Return the [X, Y] coordinate for the center point of the cell that contains the specified text.  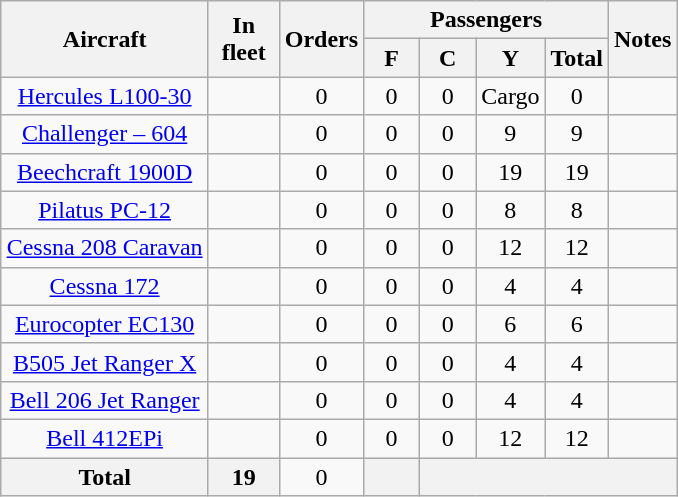
Hercules L100-30 [104, 96]
In fleet [244, 39]
Challenger – 604 [104, 134]
Notes [643, 39]
Cessna 172 [104, 286]
Beechcraft 1900D [104, 172]
Bell 206 Jet Ranger [104, 400]
Y [510, 58]
B505 Jet Ranger X [104, 362]
Cessna 208 Caravan [104, 248]
Aircraft [104, 39]
C [448, 58]
Orders [321, 39]
Passengers [486, 20]
Eurocopter EC130 [104, 324]
Pilatus PC-12 [104, 210]
Cargo [510, 96]
Bell 412EPi [104, 438]
F [392, 58]
